For the text-containing cell, return its midpoint in (X, Y) coordinate format. 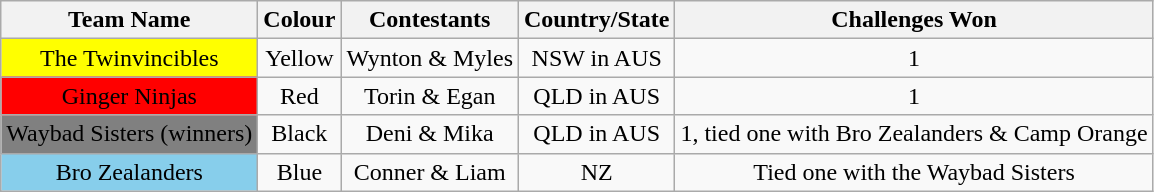
Colour (300, 20)
1, tied one with Bro Zealanders & Camp Orange (914, 134)
Tied one with the Waybad Sisters (914, 172)
Wynton & Myles (430, 58)
NSW in AUS (597, 58)
Waybad Sisters (winners) (130, 134)
NZ (597, 172)
Red (300, 96)
Black (300, 134)
Torin & Egan (430, 96)
Contestants (430, 20)
Country/State (597, 20)
Ginger Ninjas (130, 96)
Conner & Liam (430, 172)
Deni & Mika (430, 134)
Bro Zealanders (130, 172)
Yellow (300, 58)
Team Name (130, 20)
Challenges Won (914, 20)
The Twinvincibles (130, 58)
Blue (300, 172)
